Return the (x, y) coordinate for the center point of the cell that contains the specified text.  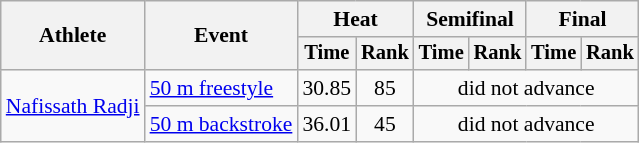
Nafissath Radji (73, 106)
Heat (355, 19)
Event (222, 36)
45 (385, 124)
Final (582, 19)
50 m freestyle (222, 88)
50 m backstroke (222, 124)
85 (385, 88)
30.85 (326, 88)
36.01 (326, 124)
Semifinal (470, 19)
Athlete (73, 36)
